For the text-containing cell, return its midpoint in [X, Y] coordinate format. 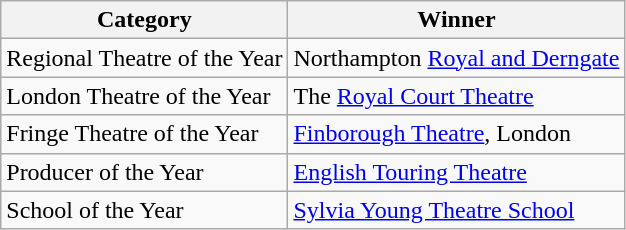
Sylvia Young Theatre School [456, 210]
Northampton Royal and Derngate [456, 58]
Producer of the Year [144, 172]
English Touring Theatre [456, 172]
School of the Year [144, 210]
The Royal Court Theatre [456, 96]
London Theatre of the Year [144, 96]
Finborough Theatre, London [456, 134]
Fringe Theatre of the Year [144, 134]
Winner [456, 20]
Category [144, 20]
Regional Theatre of the Year [144, 58]
